Pinpoint the cell where the given text exists, returning its [x, y] midpoint coordinate. 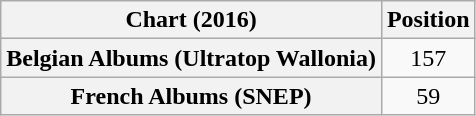
French Albums (SNEP) [192, 96]
59 [428, 96]
Chart (2016) [192, 20]
Position [428, 20]
157 [428, 58]
Belgian Albums (Ultratop Wallonia) [192, 58]
